Output the (x, y) coordinate of the center of the cell containing the given text.  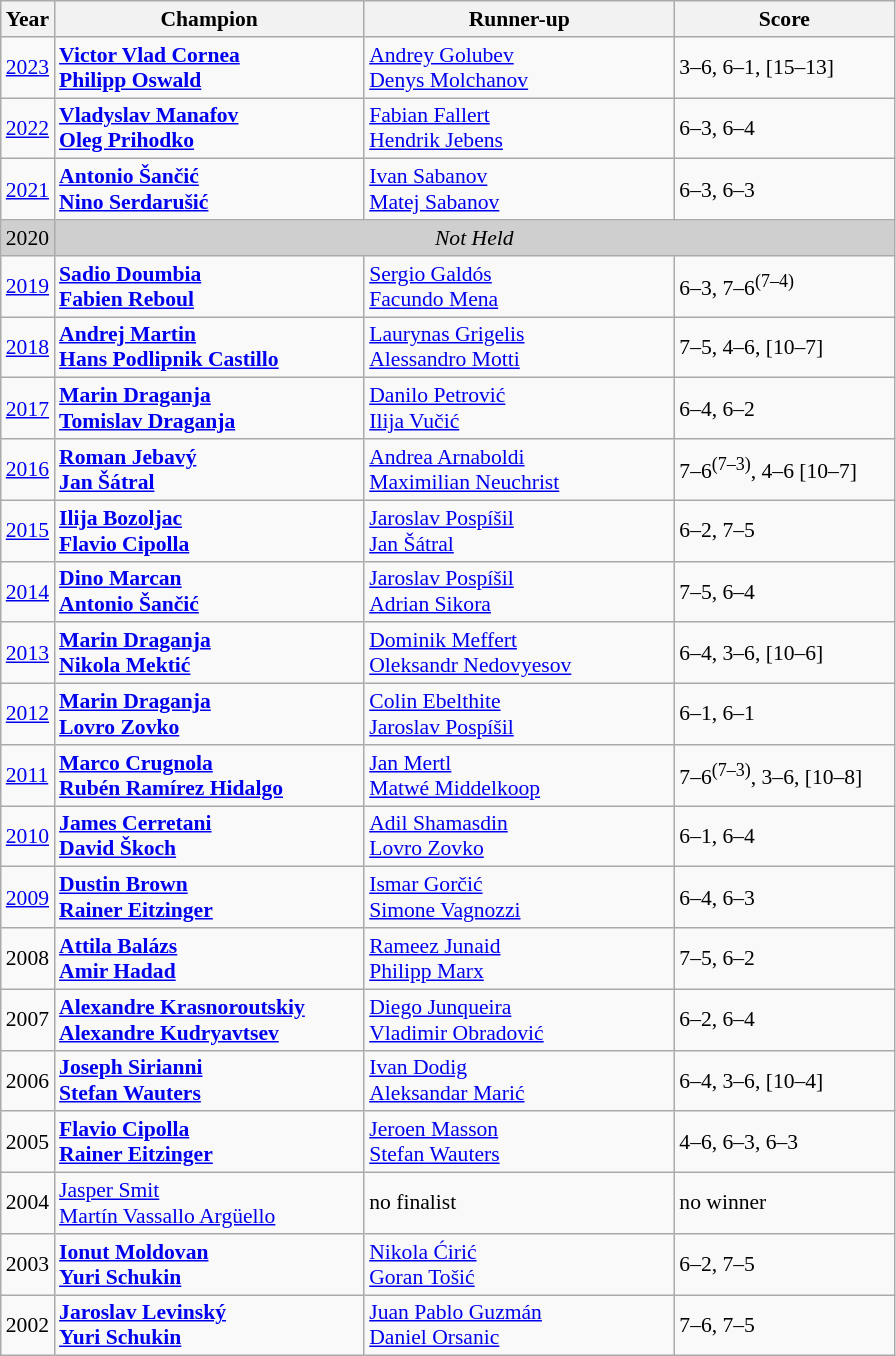
Laurynas Grigelis Alessandro Motti (519, 348)
Colin Ebelthite Jaroslav Pospíšil (519, 714)
7–5, 4–6, [10–7] (784, 348)
Jasper Smit Martín Vassallo Argüello (209, 1204)
Ivan Sabanov Matej Sabanov (519, 190)
7–5, 6–4 (784, 592)
2002 (28, 1326)
Jaroslav Levinský Yuri Schukin (209, 1326)
3–6, 6–1, [15–13] (784, 68)
2022 (28, 128)
2023 (28, 68)
Ionut Moldovan Yuri Schukin (209, 1264)
Andrea Arnaboldi Maximilian Neuchrist (519, 470)
Attila Balázs Amir Hadad (209, 958)
6–1, 6–4 (784, 836)
2010 (28, 836)
Dominik Meffert Oleksandr Nedovyesov (519, 654)
6–3, 6–3 (784, 190)
Jaroslav Pospíšil Jan Šátral (519, 530)
Dino Marcan Antonio Šančić (209, 592)
Danilo Petrović Ilija Vučić (519, 408)
Marin Draganja Tomislav Draganja (209, 408)
2015 (28, 530)
2005 (28, 1142)
Nikola Ćirić Goran Tošić (519, 1264)
2018 (28, 348)
Ismar Gorčić Simone Vagnozzi (519, 898)
2009 (28, 898)
6–3, 6–4 (784, 128)
Ilija Bozoljac Flavio Cipolla (209, 530)
Andrey Golubev Denys Molchanov (519, 68)
2006 (28, 1080)
7–6, 7–5 (784, 1326)
6–4, 3–6, [10–6] (784, 654)
6–4, 6–2 (784, 408)
6–3, 7–6(7–4) (784, 286)
James Cerretani David Škoch (209, 836)
Score (784, 19)
2017 (28, 408)
Jan Mertl Matwé Middelkoop (519, 776)
2012 (28, 714)
Fabian Fallert Hendrik Jebens (519, 128)
Roman Jebavý Jan Šátral (209, 470)
Marco Crugnola Rubén Ramírez Hidalgo (209, 776)
Sadio Doumbia Fabien Reboul (209, 286)
Champion (209, 19)
Alexandre Krasnoroutskiy Alexandre Kudryavtsev (209, 1020)
Joseph Sirianni Stefan Wauters (209, 1080)
Rameez Junaid Philipp Marx (519, 958)
7–6(7–3), 3–6, [10–8] (784, 776)
Runner-up (519, 19)
2016 (28, 470)
Antonio Šančić Nino Serdarušić (209, 190)
Victor Vlad Cornea Philipp Oswald (209, 68)
Year (28, 19)
Jaroslav Pospíšil Adrian Sikora (519, 592)
2014 (28, 592)
no finalist (519, 1204)
2019 (28, 286)
Flavio Cipolla Rainer Eitzinger (209, 1142)
Andrej Martin Hans Podlipnik Castillo (209, 348)
2020 (28, 238)
Dustin Brown Rainer Eitzinger (209, 898)
Juan Pablo Guzmán Daniel Orsanic (519, 1326)
2008 (28, 958)
Not Held (474, 238)
4–6, 6–3, 6–3 (784, 1142)
Vladyslav Manafov Oleg Prihodko (209, 128)
Diego Junqueira Vladimir Obradović (519, 1020)
Ivan Dodig Aleksandar Marić (519, 1080)
2013 (28, 654)
7–6(7–3), 4–6 [10–7] (784, 470)
6–1, 6–1 (784, 714)
Adil Shamasdin Lovro Zovko (519, 836)
2021 (28, 190)
6–4, 6–3 (784, 898)
2004 (28, 1204)
2003 (28, 1264)
Sergio Galdós Facundo Mena (519, 286)
Jeroen Masson Stefan Wauters (519, 1142)
6–2, 6–4 (784, 1020)
2011 (28, 776)
6–4, 3–6, [10–4] (784, 1080)
Marin Draganja Nikola Mektić (209, 654)
no winner (784, 1204)
Marin Draganja Lovro Zovko (209, 714)
2007 (28, 1020)
7–5, 6–2 (784, 958)
